Extract the [x, y] coordinate from the center of the cell holding the provided text.  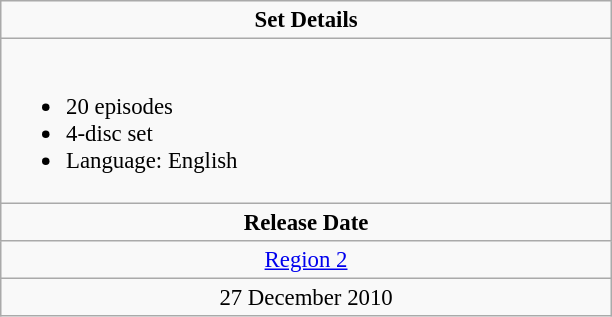
Release Date [306, 222]
Region 2 [306, 259]
Set Details [306, 20]
20 episodes4-disc setLanguage: English [306, 121]
27 December 2010 [306, 297]
